Return [X, Y] of the center of cell containing provided text 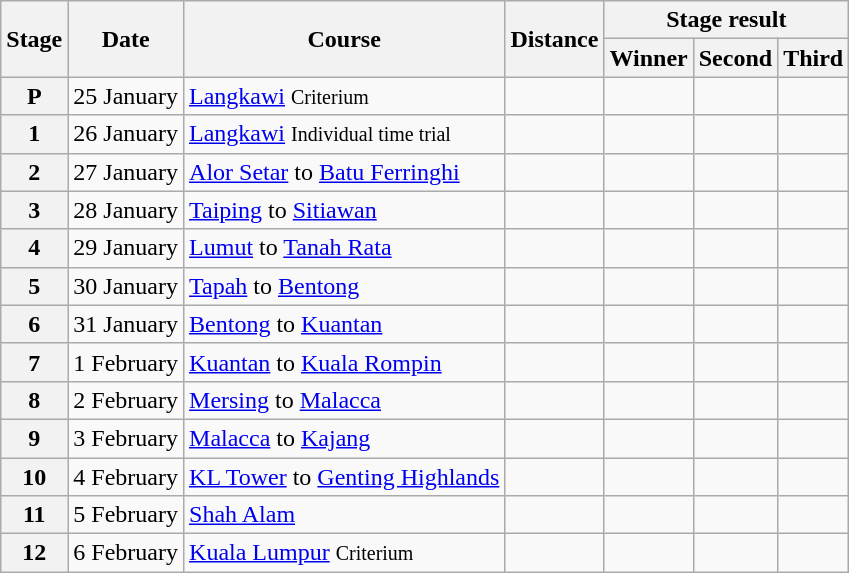
Stage [34, 39]
Kuantan to Kuala Rompin [344, 362]
Langkawi Individual time trial [344, 134]
Third [814, 58]
2 February [126, 400]
1 [34, 134]
Shah Alam [344, 515]
27 January [126, 172]
3 February [126, 438]
1 February [126, 362]
Second [735, 58]
2 [34, 172]
3 [34, 210]
5 February [126, 515]
Taiping to Sitiawan [344, 210]
7 [34, 362]
P [34, 96]
5 [34, 286]
Malacca to Kajang [344, 438]
4 February [126, 477]
Kuala Lumpur Criterium [344, 553]
Date [126, 39]
Langkawi Criterium [344, 96]
Winner [648, 58]
Course [344, 39]
28 January [126, 210]
6 [34, 324]
30 January [126, 286]
KL Tower to Genting Highlands [344, 477]
Alor Setar to Batu Ferringhi [344, 172]
Lumut to Tanah Rata [344, 248]
29 January [126, 248]
12 [34, 553]
Distance [554, 39]
Mersing to Malacca [344, 400]
Bentong to Kuantan [344, 324]
8 [34, 400]
Stage result [726, 20]
31 January [126, 324]
11 [34, 515]
9 [34, 438]
26 January [126, 134]
6 February [126, 553]
4 [34, 248]
25 January [126, 96]
Tapah to Bentong [344, 286]
10 [34, 477]
